Return the (X, Y) coordinate for the center point of the cell that contains the specified text.  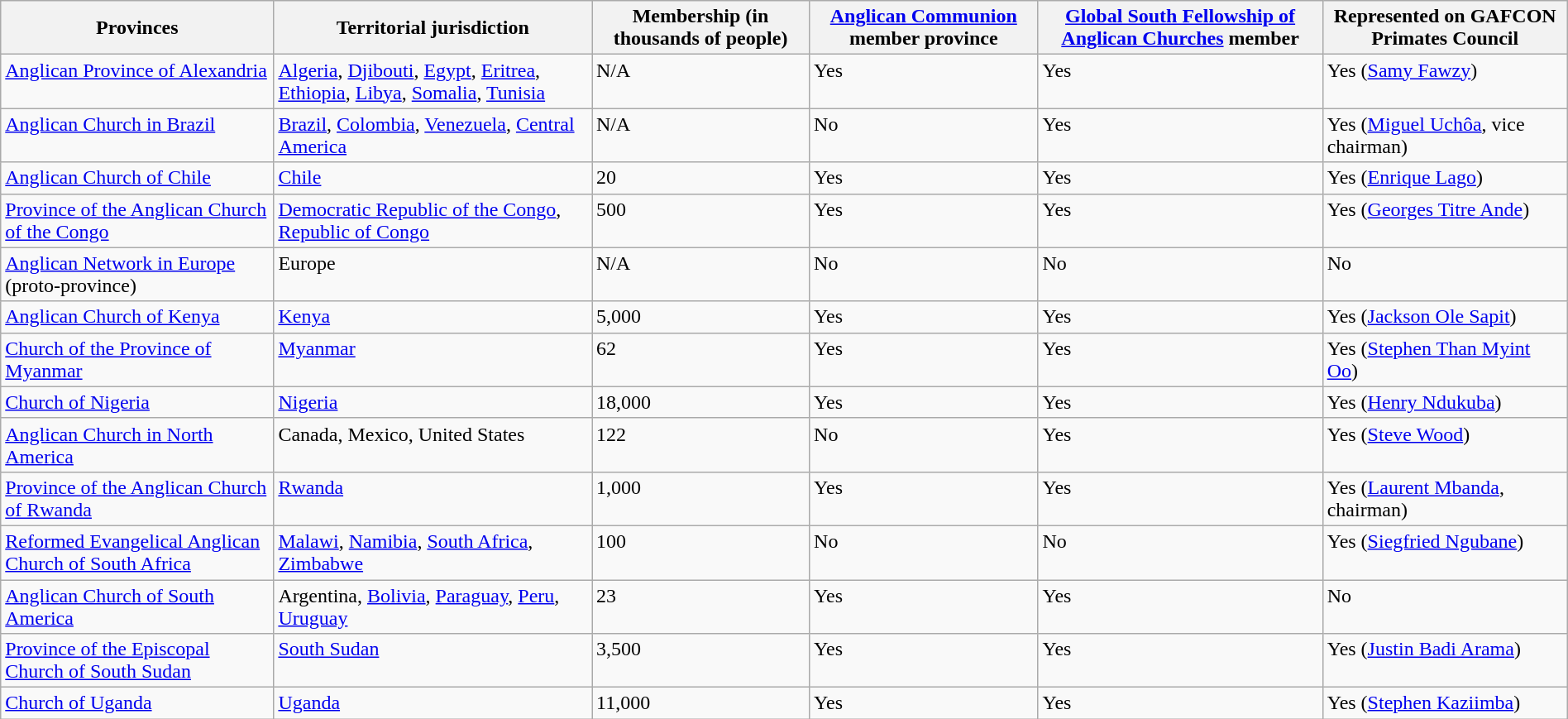
500 (701, 220)
100 (701, 553)
Membership (in thousands of people) (701, 28)
Global South Fellowship of Anglican Churches member (1180, 28)
Reformed Evangelical Anglican Church of South Africa (137, 553)
Province of the Anglican Church of Rwanda (137, 498)
Yes (Laurent Mbanda, chairman) (1445, 498)
Canada, Mexico, United States (433, 445)
20 (701, 178)
Yes (Samy Fawzy) (1445, 81)
Anglican Church of South America (137, 606)
11,000 (701, 703)
62 (701, 359)
Province of the Anglican Church of the Congo (137, 220)
Democratic Republic of the Congo, Republic of Congo (433, 220)
Rwanda (433, 498)
Anglican Church in North America (137, 445)
Anglican Province of Alexandria (137, 81)
Anglican Church in Brazil (137, 136)
Yes (Enrique Lago) (1445, 178)
Uganda (433, 703)
122 (701, 445)
Malawi, Namibia, South Africa, Zimbabwe (433, 553)
Province of the Episcopal Church of South Sudan (137, 660)
Kenya (433, 317)
Argentina, Bolivia, Paraguay, Peru, Uruguay (433, 606)
5,000 (701, 317)
Yes (Justin Badi Arama) (1445, 660)
Europe (433, 275)
Anglican Church of Kenya (137, 317)
Represented on GAFCON Primates Council (1445, 28)
Territorial jurisdiction (433, 28)
1,000 (701, 498)
Brazil, Colombia, Venezuela, Central America (433, 136)
Yes (Jackson Ole Sapit) (1445, 317)
South Sudan (433, 660)
Provinces (137, 28)
Algeria, Djibouti, Egypt, Eritrea, Ethiopia, Libya, Somalia, Tunisia (433, 81)
Church of the Province of Myanmar (137, 359)
Yes (Georges Titre Ande) (1445, 220)
Church of Uganda (137, 703)
Yes (Stephen Kaziimba) (1445, 703)
Yes (Henry Ndukuba) (1445, 402)
Anglican Network in Europe (proto-province) (137, 275)
Chile (433, 178)
Church of Nigeria (137, 402)
Yes (Stephen Than Myint Oo) (1445, 359)
Nigeria (433, 402)
23 (701, 606)
18,000 (701, 402)
Yes (Siegfried Ngubane) (1445, 553)
Yes (Steve Wood) (1445, 445)
Anglican Communion member province (924, 28)
Anglican Church of Chile (137, 178)
Yes (Miguel Uchôa, vice chairman) (1445, 136)
Myanmar (433, 359)
3,500 (701, 660)
